Determine the (X, Y) coordinate at the center of the cell enclosing the given text.  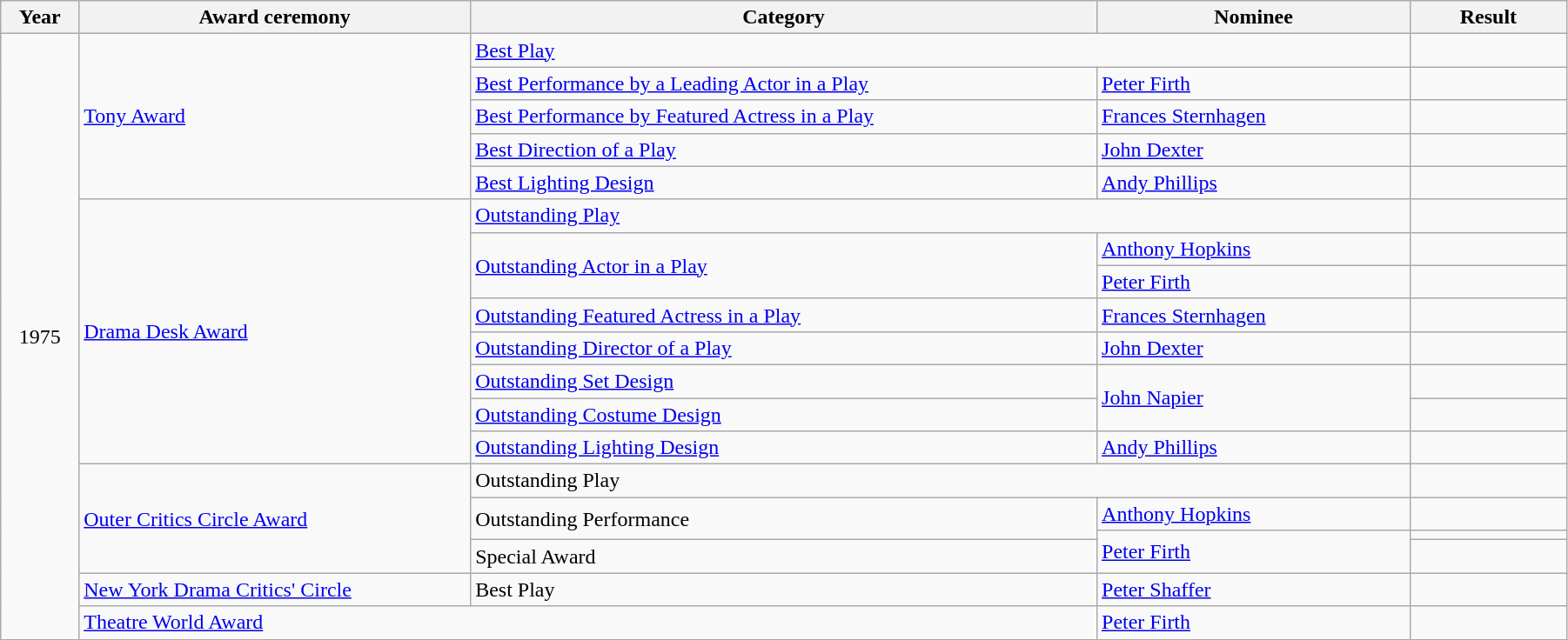
Outstanding Featured Actress in a Play (784, 315)
Outstanding Director of a Play (784, 348)
Outstanding Performance (784, 518)
Outstanding Costume Design (784, 415)
1975 (40, 337)
Outer Critics Circle Award (275, 518)
Award ceremony (275, 17)
Outstanding Lighting Design (784, 448)
Best Direction of a Play (784, 150)
New York Drama Critics' Circle (275, 590)
Nominee (1254, 17)
Result (1488, 17)
Best Performance by Featured Actress in a Play (784, 117)
Drama Desk Award (275, 331)
Tony Award (275, 117)
Category (784, 17)
Year (40, 17)
John Napier (1254, 397)
Best Performance by a Leading Actor in a Play (784, 83)
Special Award (784, 557)
Theatre World Award (588, 623)
Peter Shaffer (1254, 590)
Outstanding Set Design (784, 381)
Outstanding Actor in a Play (784, 265)
Best Lighting Design (784, 183)
